From the cell containing the given text, extract its center point as [x, y] coordinate. 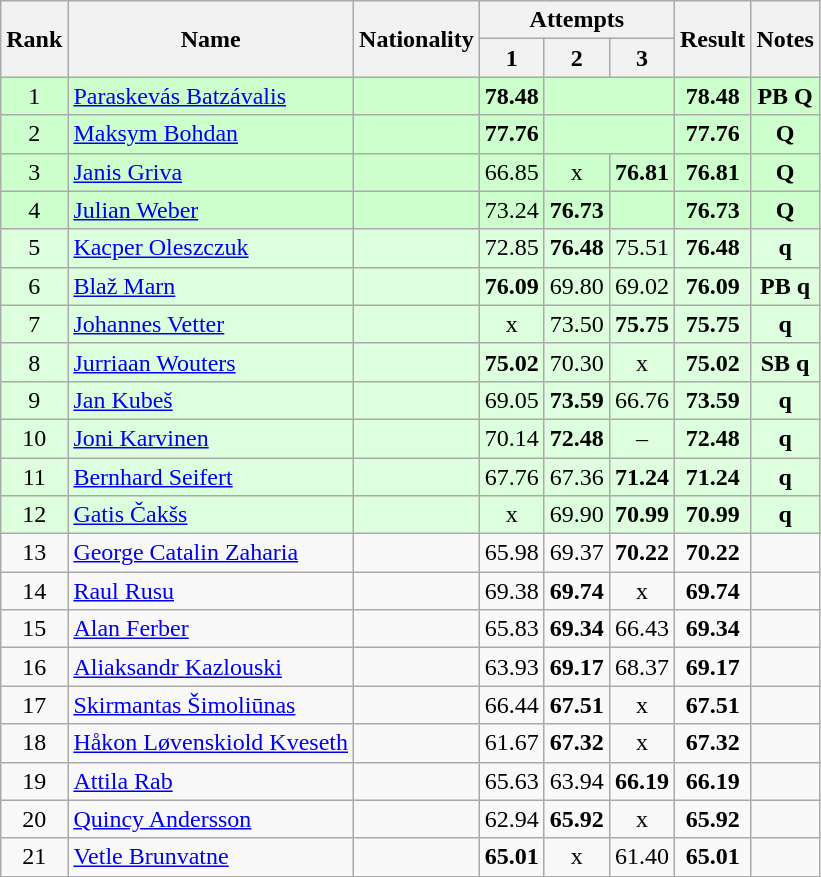
Blaž Marn [211, 286]
20 [34, 819]
19 [34, 781]
13 [34, 553]
66.44 [512, 705]
63.94 [576, 781]
21 [34, 857]
Result [712, 39]
61.67 [512, 743]
69.37 [576, 553]
Jan Kubeš [211, 400]
Name [211, 39]
66.85 [512, 172]
9 [34, 400]
Jurriaan Wouters [211, 362]
PB q [785, 286]
Janis Griva [211, 172]
15 [34, 629]
4 [34, 210]
67.36 [576, 477]
6 [34, 286]
69.05 [512, 400]
69.38 [512, 591]
69.80 [576, 286]
7 [34, 324]
Alan Ferber [211, 629]
67.76 [512, 477]
73.50 [576, 324]
8 [34, 362]
11 [34, 477]
Julian Weber [211, 210]
PB Q [785, 96]
Håkon Løvenskiold Kveseth [211, 743]
12 [34, 515]
Johannes Vetter [211, 324]
75.51 [642, 248]
10 [34, 438]
16 [34, 667]
George Catalin Zaharia [211, 553]
Raul Rusu [211, 591]
68.37 [642, 667]
Paraskevás Batzávalis [211, 96]
17 [34, 705]
70.14 [512, 438]
Notes [785, 39]
Joni Karvinen [211, 438]
66.76 [642, 400]
Kacper Oleszczuk [211, 248]
5 [34, 248]
Vetle Brunvatne [211, 857]
63.93 [512, 667]
Quincy Andersson [211, 819]
Nationality [417, 39]
Attempts [576, 20]
SB q [785, 362]
73.24 [512, 210]
62.94 [512, 819]
66.43 [642, 629]
69.02 [642, 286]
65.98 [512, 553]
65.63 [512, 781]
Aliaksandr Kazlouski [211, 667]
Gatis Čakšs [211, 515]
Skirmantas Šimoliūnas [211, 705]
61.40 [642, 857]
69.90 [576, 515]
Maksym Bohdan [211, 134]
Rank [34, 39]
72.85 [512, 248]
Attila Rab [211, 781]
18 [34, 743]
Bernhard Seifert [211, 477]
14 [34, 591]
– [642, 438]
65.83 [512, 629]
70.30 [576, 362]
